Output the [x, y] coordinate of the center of the cell containing the given text.  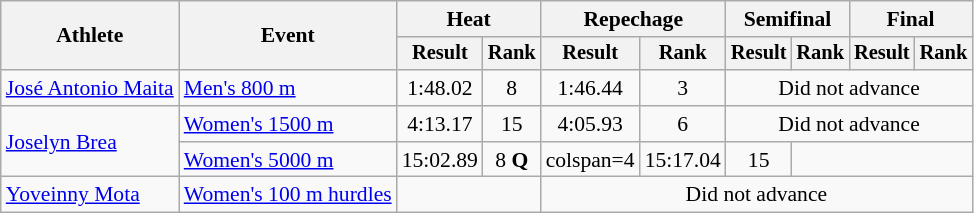
Joselyn Brea [90, 142]
1:46.44 [590, 88]
Women's 5000 m [288, 160]
Final [910, 19]
Repechage [634, 19]
3 [683, 88]
Event [288, 36]
15:02.89 [440, 160]
Athlete [90, 36]
4:13.17 [440, 124]
colspan=4 [590, 160]
Semifinal [788, 19]
Heat [469, 19]
1:48.02 [440, 88]
Women's 1500 m [288, 124]
Men's 800 m [288, 88]
8 [512, 88]
6 [683, 124]
José Antonio Maita [90, 88]
8 Q [512, 160]
15:17.04 [683, 160]
4:05.93 [590, 124]
Yoveinny Mota [90, 195]
Women's 100 m hurdles [288, 195]
